For the text-containing cell, return its midpoint in (X, Y) coordinate format. 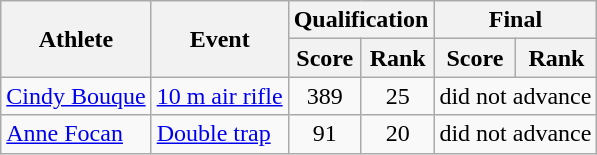
Athlete (76, 39)
91 (324, 134)
Anne Focan (76, 134)
10 m air rifle (220, 96)
Double trap (220, 134)
20 (397, 134)
Qualification (361, 20)
Event (220, 39)
25 (397, 96)
Final (516, 20)
Cindy Bouque (76, 96)
389 (324, 96)
